Identify which cell holds the provided text, then report its [X, Y] central coordinate. 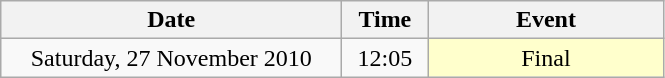
Time [385, 20]
12:05 [385, 58]
Final [546, 58]
Saturday, 27 November 2010 [172, 58]
Event [546, 20]
Date [172, 20]
